Pinpoint the cell where the given text exists, returning its (X, Y) midpoint coordinate. 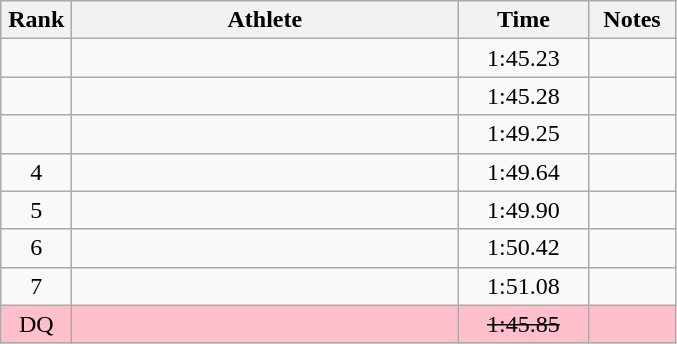
1:51.08 (524, 286)
4 (36, 172)
7 (36, 286)
Rank (36, 20)
1:50.42 (524, 248)
Athlete (265, 20)
1:49.90 (524, 210)
Time (524, 20)
1:49.64 (524, 172)
DQ (36, 324)
5 (36, 210)
1:45.23 (524, 58)
1:45.28 (524, 96)
6 (36, 248)
Notes (632, 20)
1:49.25 (524, 134)
1:45.85 (524, 324)
